Return the [x, y] coordinate for the center point of the cell that contains the specified text.  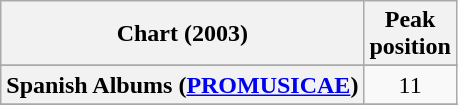
Peakposition [410, 34]
Spanish Albums (PROMUSICAE) [182, 85]
11 [410, 85]
Chart (2003) [182, 34]
